Locate the cell with the specified text and output its (X, Y) center coordinate. 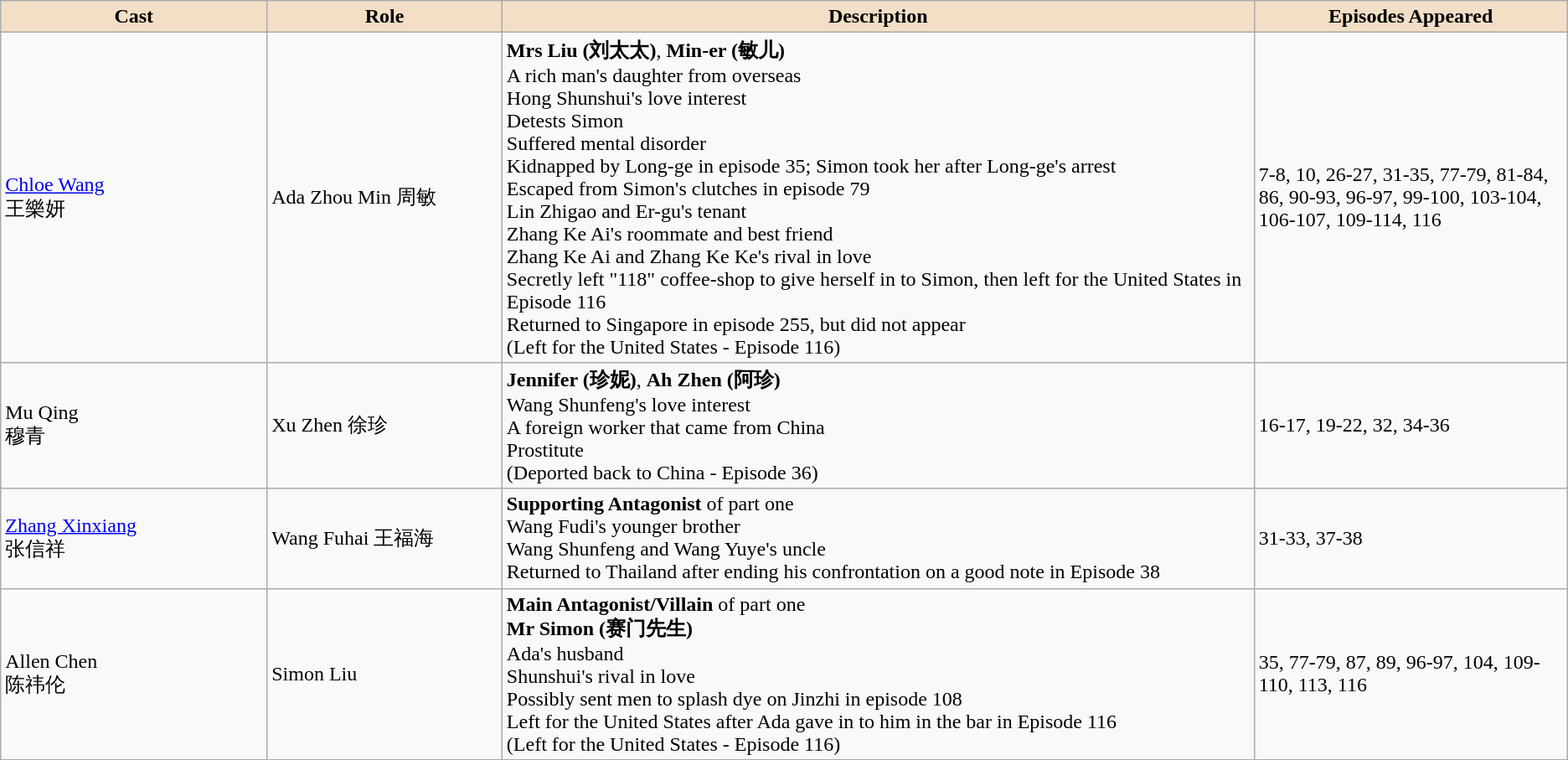
16-17, 19-22, 32, 34-36 (1411, 426)
Role (385, 17)
Allen Chen陈祎伦 (134, 674)
Cast (134, 17)
Simon Liu (385, 674)
Description (878, 17)
Zhang Xinxiang张信祥 (134, 538)
Episodes Appeared (1411, 17)
Xu Zhen 徐珍 (385, 426)
35, 77-79, 87, 89, 96-97, 104, 109-110, 113, 116 (1411, 674)
Ada Zhou Min 周敏 (385, 198)
Jennifer (珍妮), Ah Zhen (阿珍)Wang Shunfeng's love interestA foreign worker that came from ChinaProstitute(Deported back to China - Episode 36) (878, 426)
Chloe Wang王樂妍 (134, 198)
7-8, 10, 26-27, 31-35, 77-79, 81-84, 86, 90-93, 96-97, 99-100, 103-104, 106-107, 109-114, 116 (1411, 198)
31-33, 37-38 (1411, 538)
Wang Fuhai 王福海 (385, 538)
Mu Qing穆青 (134, 426)
